Find where the given text appears and provide that cell's center as [X, Y] coordinate. 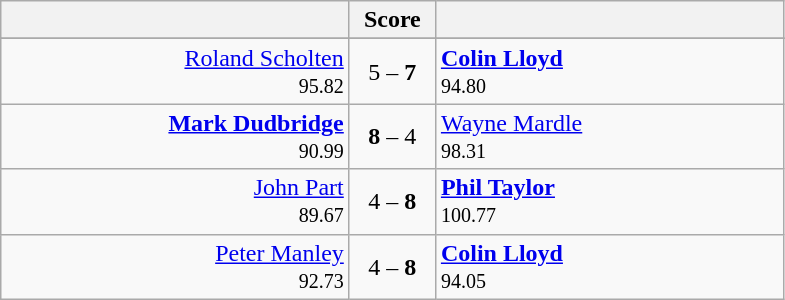
John Part 89.67 [176, 202]
Score [392, 20]
Colin Lloyd 94.05 [610, 266]
Phil Taylor 100.77 [610, 202]
5 – 7 [392, 72]
Peter Manley 92.73 [176, 266]
Wayne Mardle 98.31 [610, 136]
8 – 4 [392, 136]
Mark Dudbridge 90.99 [176, 136]
Colin Lloyd 94.80 [610, 72]
Roland Scholten 95.82 [176, 72]
